Return (x, y) of the center of cell containing provided text 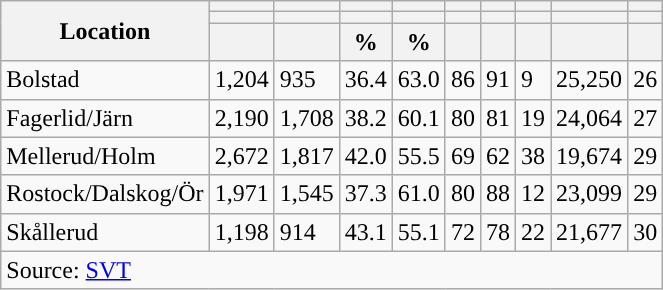
88 (498, 194)
Rostock/Dalskog/Ör (105, 194)
62 (498, 156)
Mellerud/Holm (105, 156)
21,677 (590, 232)
72 (462, 232)
1,545 (306, 194)
30 (646, 232)
43.1 (366, 232)
2,672 (242, 156)
19 (534, 118)
60.1 (418, 118)
935 (306, 80)
78 (498, 232)
86 (462, 80)
9 (534, 80)
2,190 (242, 118)
27 (646, 118)
914 (306, 232)
38.2 (366, 118)
91 (498, 80)
1,708 (306, 118)
55.1 (418, 232)
61.0 (418, 194)
24,064 (590, 118)
12 (534, 194)
81 (498, 118)
Source: SVT (332, 270)
37.3 (366, 194)
69 (462, 156)
1,204 (242, 80)
22 (534, 232)
55.5 (418, 156)
Location (105, 31)
1,198 (242, 232)
Fagerlid/Järn (105, 118)
1,971 (242, 194)
Bolstad (105, 80)
23,099 (590, 194)
1,817 (306, 156)
63.0 (418, 80)
25,250 (590, 80)
38 (534, 156)
26 (646, 80)
Skållerud (105, 232)
19,674 (590, 156)
36.4 (366, 80)
42.0 (366, 156)
